Search for the cell housing the specified text and yield its [x, y] center coordinate. 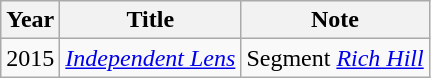
Title [150, 20]
Year [30, 20]
Note [335, 20]
Segment Rich Hill [335, 58]
Independent Lens [150, 58]
2015 [30, 58]
